Identify which cell holds the provided text, then report its (x, y) central coordinate. 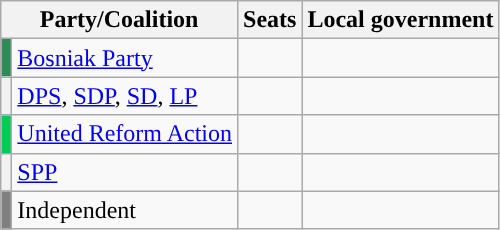
United Reform Action (125, 134)
Bosniak Party (125, 58)
Party/Coalition (120, 20)
DPS, SDP, SD, LP (125, 96)
Independent (125, 210)
SPP (125, 172)
Local government (400, 20)
Seats (270, 20)
